From the cell containing the given text, extract its center point as (X, Y) coordinate. 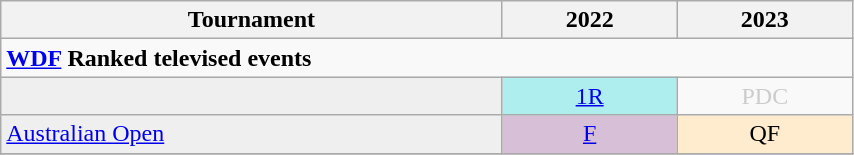
QF (764, 134)
F (590, 134)
WDF Ranked televised events (427, 58)
PDC (764, 96)
Tournament (252, 20)
Australian Open (252, 134)
2023 (764, 20)
2022 (590, 20)
1R (590, 96)
